Identify which cell holds the provided text, then report its (x, y) central coordinate. 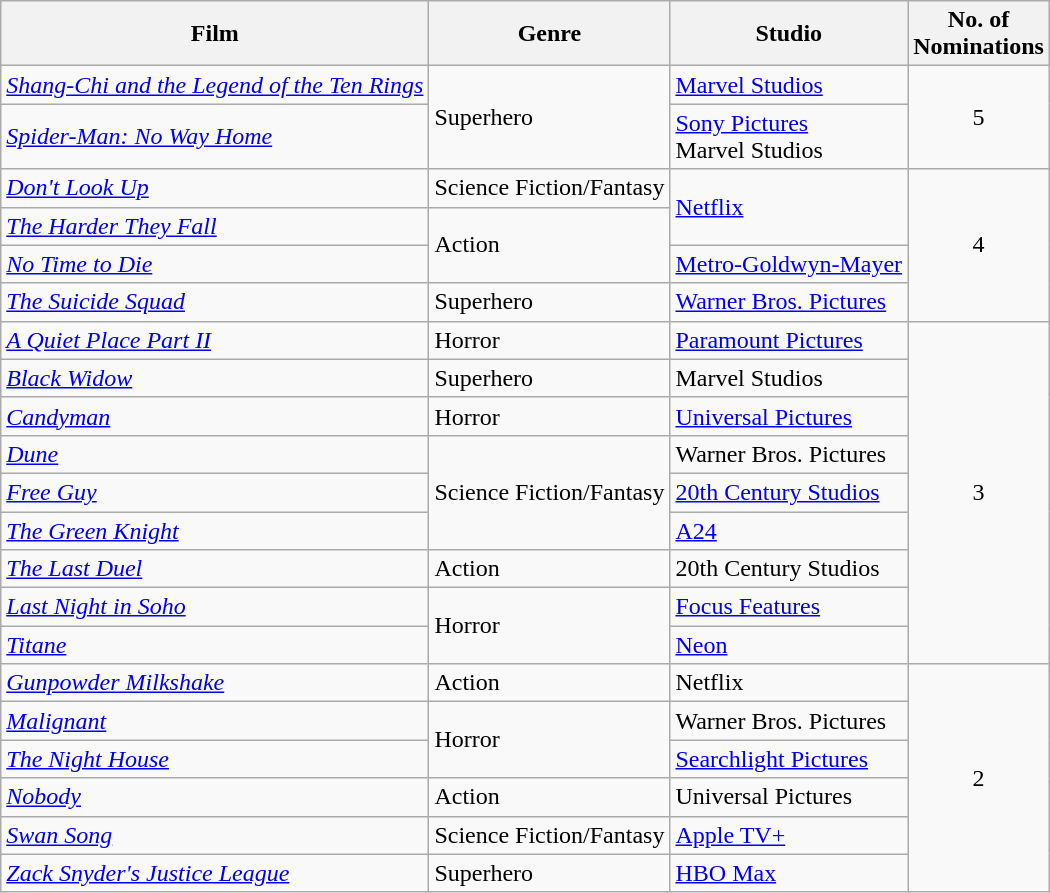
Paramount Pictures (789, 340)
A Quiet Place Part II (215, 340)
Free Guy (215, 492)
The Green Knight (215, 531)
Candyman (215, 416)
Neon (789, 645)
Titane (215, 645)
Swan Song (215, 835)
The Night House (215, 759)
Gunpowder Milkshake (215, 683)
The Last Duel (215, 569)
Sony PicturesMarvel Studios (789, 136)
Don't Look Up (215, 188)
Studio (789, 34)
Nobody (215, 797)
Metro-Goldwyn-Mayer (789, 264)
No Time to Die (215, 264)
Zack Snyder's Justice League (215, 873)
Spider-Man: No Way Home (215, 136)
Malignant (215, 721)
Dune (215, 454)
Searchlight Pictures (789, 759)
Genre (550, 34)
No. ofNominations (979, 34)
4 (979, 245)
3 (979, 492)
A24 (789, 531)
Apple TV+ (789, 835)
Last Night in Soho (215, 607)
HBO Max (789, 873)
Focus Features (789, 607)
Shang-Chi and the Legend of the Ten Rings (215, 85)
Black Widow (215, 378)
Film (215, 34)
2 (979, 778)
The Suicide Squad (215, 302)
5 (979, 118)
The Harder They Fall (215, 226)
